Capture the cell that displays the provided text and extract its (X, Y) central coordinate. 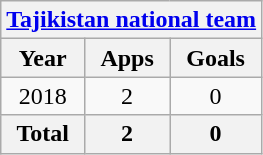
2018 (43, 96)
Total (43, 134)
Year (43, 58)
Tajikistan national team (132, 20)
Goals (216, 58)
Apps (128, 58)
